Identify which cell holds the provided text, then report its [x, y] central coordinate. 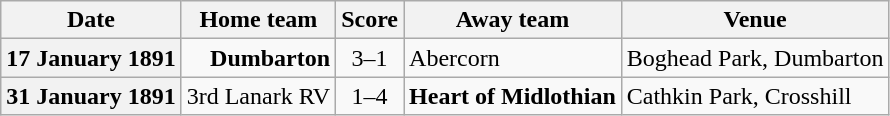
Score [370, 20]
Boghead Park, Dumbarton [755, 58]
3–1 [370, 58]
Venue [755, 20]
Abercorn [513, 58]
1–4 [370, 96]
Heart of Midlothian [513, 96]
Date [91, 20]
17 January 1891 [91, 58]
Cathkin Park, Crosshill [755, 96]
Dumbarton [258, 58]
3rd Lanark RV [258, 96]
31 January 1891 [91, 96]
Away team [513, 20]
Home team [258, 20]
